Return (x, y) of the center of cell containing provided text 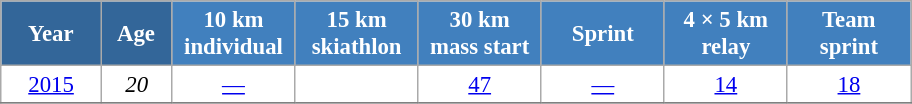
Sprint (602, 34)
4 × 5 km relay (726, 34)
47 (480, 85)
14 (726, 85)
2015 (52, 85)
Age (136, 34)
Team sprint (848, 34)
30 km mass start (480, 34)
20 (136, 85)
Year (52, 34)
10 km individual (234, 34)
18 (848, 85)
15 km skiathlon (356, 34)
